For the text-containing cell, return its midpoint in (X, Y) coordinate format. 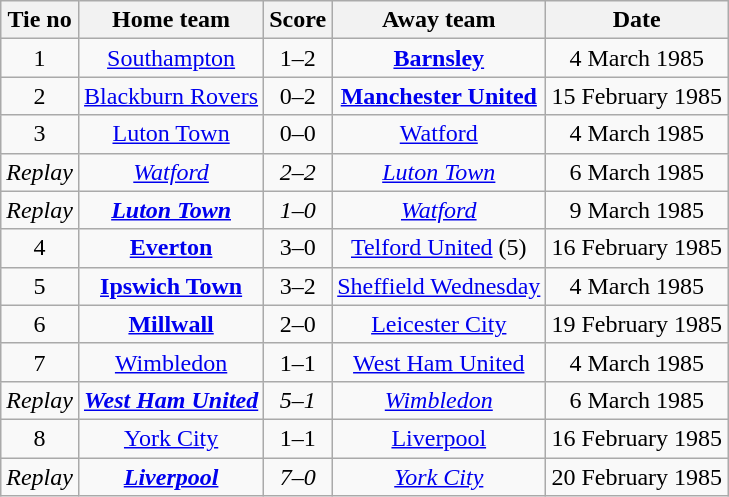
Sheffield Wednesday (439, 286)
7 (40, 362)
4 (40, 248)
20 February 1985 (637, 477)
1–0 (298, 210)
15 February 1985 (637, 96)
1 (40, 58)
Tie no (40, 20)
2–0 (298, 324)
9 March 1985 (637, 210)
Everton (170, 248)
6 (40, 324)
2–2 (298, 172)
Telford United (5) (439, 248)
3–2 (298, 286)
Leicester City (439, 324)
Away team (439, 20)
Southampton (170, 58)
Millwall (170, 324)
5–1 (298, 400)
3 (40, 134)
Date (637, 20)
Home team (170, 20)
Blackburn Rovers (170, 96)
2 (40, 96)
Ipswich Town (170, 286)
0–2 (298, 96)
5 (40, 286)
3–0 (298, 248)
7–0 (298, 477)
Manchester United (439, 96)
0–0 (298, 134)
1–2 (298, 58)
Barnsley (439, 58)
Score (298, 20)
19 February 1985 (637, 324)
8 (40, 438)
